Output the [X, Y] coordinate of the center of the cell containing the given text.  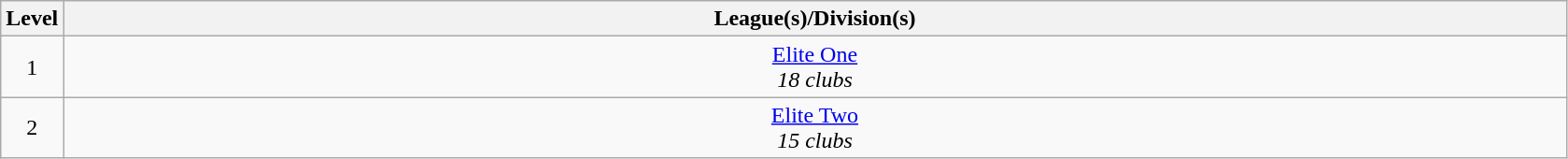
Level [32, 19]
League(s)/Division(s) [814, 19]
1 [32, 67]
Elite Two15 clubs [814, 127]
Elite One18 clubs [814, 67]
2 [32, 127]
